Output the (X, Y) coordinate of the center of the cell containing the given text.  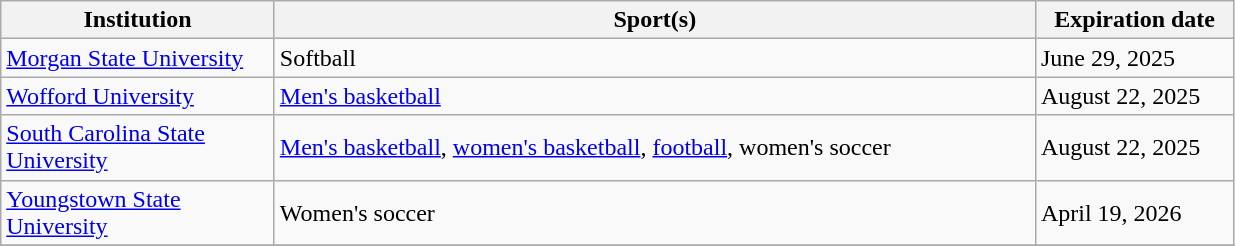
Men's basketball, women's basketball, football, women's soccer (654, 148)
April 19, 2026 (1134, 212)
Softball (654, 58)
Expiration date (1134, 20)
South Carolina State University (138, 148)
Youngstown State University (138, 212)
June 29, 2025 (1134, 58)
Men's basketball (654, 96)
Institution (138, 20)
Sport(s) (654, 20)
Wofford University (138, 96)
Women's soccer (654, 212)
Morgan State University (138, 58)
